From the cell containing the given text, extract its center point as (x, y) coordinate. 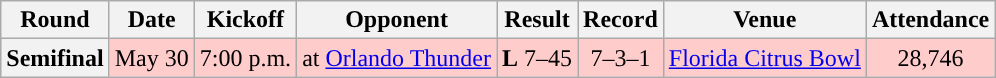
Date (152, 20)
Opponent (397, 20)
28,746 (930, 58)
Round (55, 20)
Florida Citrus Bowl (764, 58)
7:00 p.m. (245, 58)
7–3–1 (621, 58)
at Orlando Thunder (397, 58)
L 7–45 (536, 58)
Kickoff (245, 20)
Venue (764, 20)
Record (621, 20)
Result (536, 20)
May 30 (152, 58)
Attendance (930, 20)
Semifinal (55, 58)
